Return the [X, Y] coordinate for the center point of the cell that contains the specified text.  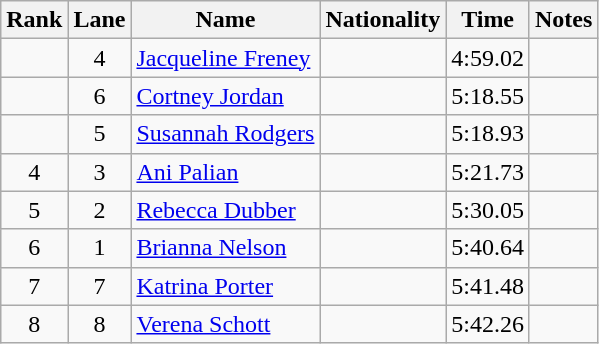
5:18.55 [488, 96]
Time [488, 20]
Rebecca Dubber [226, 210]
1 [100, 248]
Jacqueline Freney [226, 58]
Lane [100, 20]
Notes [563, 20]
Name [226, 20]
Verena Schott [226, 324]
Cortney Jordan [226, 96]
5:21.73 [488, 172]
3 [100, 172]
5:42.26 [488, 324]
5:30.05 [488, 210]
4:59.02 [488, 58]
5:18.93 [488, 134]
Susannah Rodgers [226, 134]
2 [100, 210]
Nationality [383, 20]
Katrina Porter [226, 286]
5:40.64 [488, 248]
5:41.48 [488, 286]
Rank [34, 20]
Ani Palian [226, 172]
Brianna Nelson [226, 248]
